Extract the [X, Y] coordinate from the center of the cell holding the provided text.  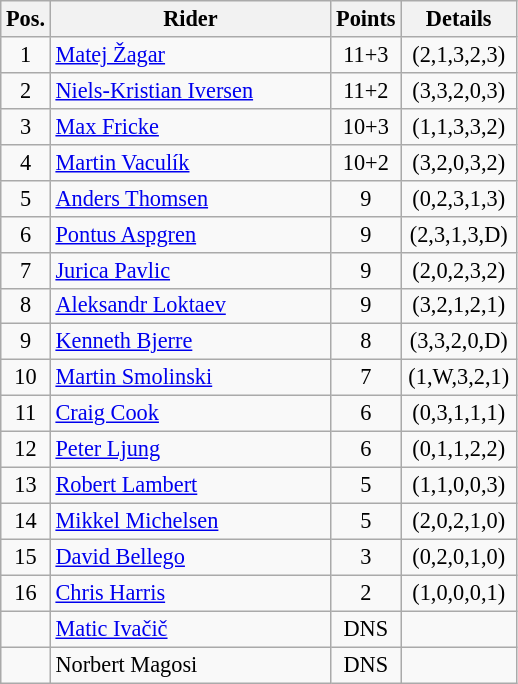
Jurica Pavlic [190, 270]
Mikkel Michelsen [190, 521]
Matic Ivačič [190, 629]
Anders Thomsen [190, 198]
Rider [190, 19]
4 [26, 162]
(0,2,3,1,3) [458, 198]
11+3 [366, 55]
10+3 [366, 126]
16 [26, 593]
Pontus Aspgren [190, 234]
14 [26, 521]
Kenneth Bjerre [190, 342]
(3,3,2,0,D) [458, 342]
10 [26, 378]
12 [26, 450]
(0,3,1,1,1) [458, 414]
(1,1,3,3,2) [458, 126]
Max Fricke [190, 126]
(0,2,0,1,0) [458, 557]
11 [26, 414]
11+2 [366, 90]
David Bellego [190, 557]
(2,3,1,3,D) [458, 234]
Aleksandr Loktaev [190, 306]
(3,2,1,2,1) [458, 306]
(0,1,1,2,2) [458, 450]
(1,0,0,0,1) [458, 593]
Craig Cook [190, 414]
Peter Ljung [190, 450]
10+2 [366, 162]
(1,W,3,2,1) [458, 378]
Niels-Kristian Iversen [190, 90]
(2,0,2,3,2) [458, 270]
Martin Vaculík [190, 162]
(3,2,0,3,2) [458, 162]
Points [366, 19]
(2,0,2,1,0) [458, 521]
Chris Harris [190, 593]
Norbert Magosi [190, 665]
(3,3,2,0,3) [458, 90]
(2,1,3,2,3) [458, 55]
Robert Lambert [190, 485]
Pos. [26, 19]
Matej Žagar [190, 55]
(1,1,0,0,3) [458, 485]
Martin Smolinski [190, 378]
13 [26, 485]
1 [26, 55]
Details [458, 19]
15 [26, 557]
